Provide the [x, y] coordinate of the cell's center where the given text is located.  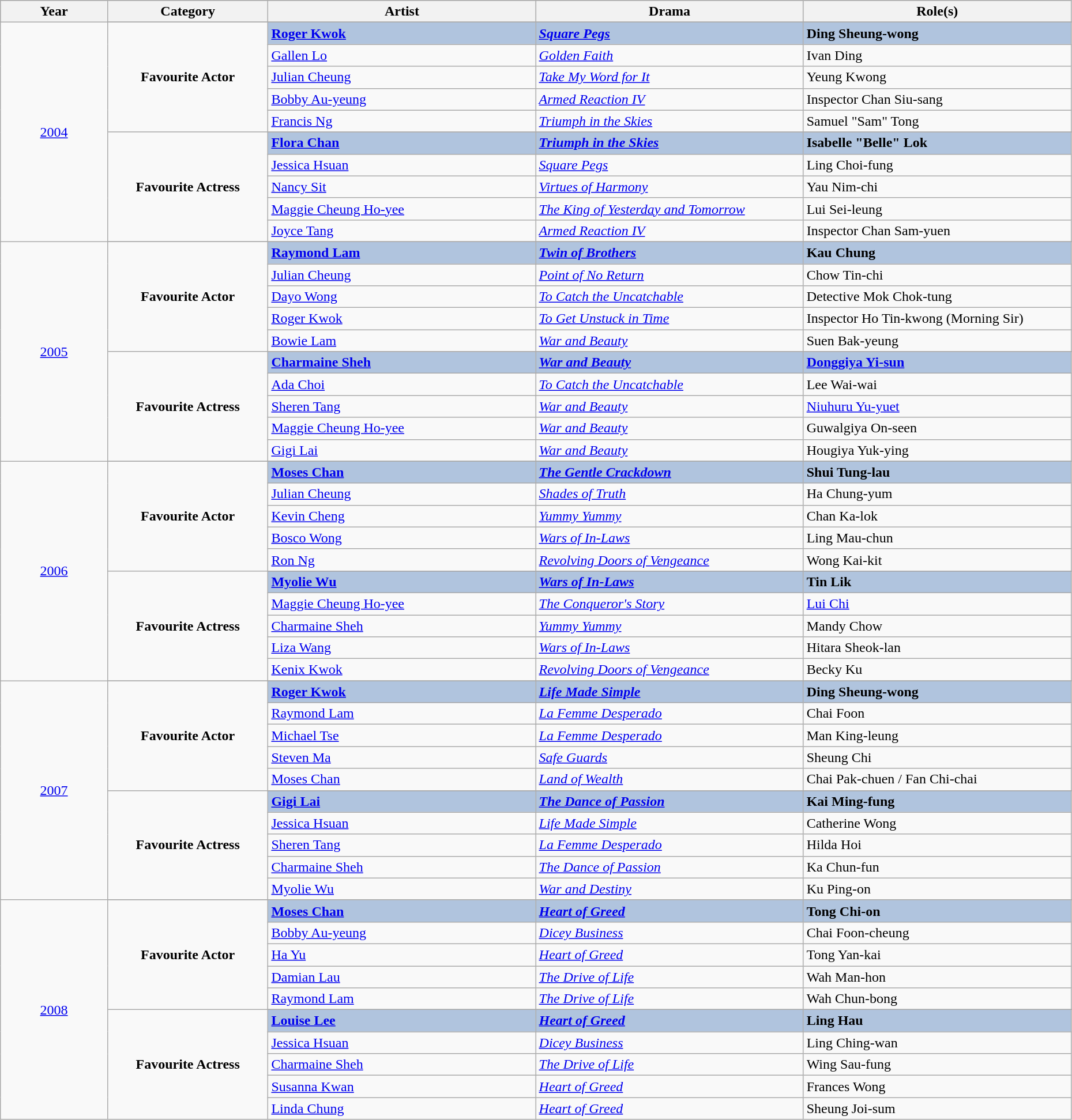
Ka Chun-fun [937, 867]
2008 [54, 1010]
Ada Choi [402, 384]
Lui Chi [937, 604]
Francis Ng [402, 121]
Wah Man-hon [937, 977]
Chow Tin-chi [937, 275]
Niuhuru Yu-yuet [937, 406]
Sheung Chi [937, 757]
Samuel "Sam" Tong [937, 121]
Isabelle "Belle" Lok [937, 143]
Gallen Lo [402, 55]
Flora Chan [402, 143]
Wing Sau-fung [937, 1065]
Inspector Chan Siu-sang [937, 99]
Tin Lik [937, 582]
Becky Ku [937, 670]
Lee Wai-wai [937, 384]
Kau Chung [937, 252]
Michael Tse [402, 736]
Ron Ng [402, 560]
Tong Yan-kai [937, 955]
Ling Ching-wan [937, 1043]
Steven Ma [402, 757]
Chai Foon-cheung [937, 933]
Damian Lau [402, 977]
Hilda Hoi [937, 845]
Twin of Brothers [669, 252]
Wah Chun-bong [937, 999]
Year [54, 12]
Liza Wang [402, 648]
Detective Mok Chok-tung [937, 297]
Louise Lee [402, 1021]
Shui Tung-lau [937, 472]
To Get Unstuck in Time [669, 319]
Wong Kai-kit [937, 560]
Nancy Sit [402, 187]
Inspector Chan Sam-yuen [937, 231]
Mandy Chow [937, 625]
Ivan Ding [937, 55]
Category [187, 12]
Take My Word for It [669, 77]
Ling Mau-chun [937, 538]
Linda Chung [402, 1108]
Kai Ming-fung [937, 801]
Chai Pak-chuen / Fan Chi-chai [937, 779]
Shades of Truth [669, 494]
War and Destiny [669, 889]
Hitara Sheok-lan [937, 648]
Susanna Kwan [402, 1087]
Joyce Tang [402, 231]
The Gentle Crackdown [669, 472]
Ling Hau [937, 1021]
Donggiya Yi-sun [937, 363]
Land of Wealth [669, 779]
2005 [54, 352]
The Conqueror's Story [669, 604]
Yeung Kwong [937, 77]
Artist [402, 12]
Chan Ka-lok [937, 516]
Virtues of Harmony [669, 187]
Golden Faith [669, 55]
2004 [54, 133]
Ku Ping-on [937, 889]
Catherine Wong [937, 823]
Lui Sei-leung [937, 209]
Chai Foon [937, 714]
Safe Guards [669, 757]
Inspector Ho Tin-kwong (Morning Sir) [937, 319]
Bowie Lam [402, 341]
Sheung Joi-sum [937, 1108]
Ha Yu [402, 955]
Kenix Kwok [402, 670]
2006 [54, 571]
Ling Choi-fung [937, 165]
Bosco Wong [402, 538]
Ha Chung-yum [937, 494]
Suen Bak-yeung [937, 341]
2007 [54, 791]
Hougiya Yuk-ying [937, 450]
Man King-leung [937, 736]
Dayo Wong [402, 297]
Kevin Cheng [402, 516]
Role(s) [937, 12]
Tong Chi-on [937, 911]
Drama [669, 12]
The King of Yesterday and Tomorrow [669, 209]
Guwalgiya On-seen [937, 428]
Point of No Return [669, 275]
Yau Nim-chi [937, 187]
Frances Wong [937, 1087]
